Scan for the cell matching the given text and deliver its [X, Y] coordinate at center. 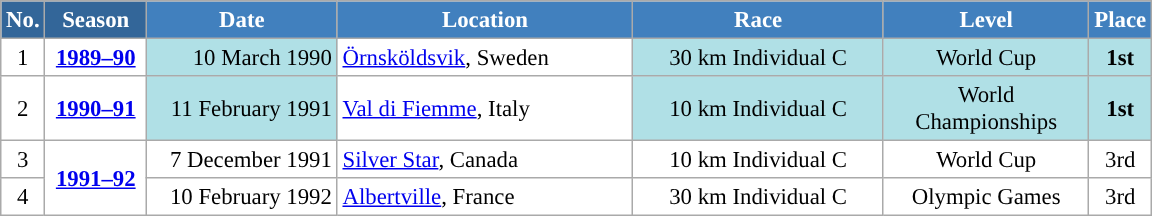
1989–90 [96, 58]
10 February 1992 [242, 197]
1991–92 [96, 178]
11 February 1991 [242, 108]
Date [242, 20]
Location [485, 20]
Olympic Games [986, 197]
4 [23, 197]
Örnsköldsvik, Sweden [485, 58]
Season [96, 20]
Albertville, France [485, 197]
Silver Star, Canada [485, 160]
No. [23, 20]
Val di Fiemme, Italy [485, 108]
2 [23, 108]
World Championships [986, 108]
Level [986, 20]
Place [1120, 20]
7 December 1991 [242, 160]
1 [23, 58]
Race [758, 20]
10 March 1990 [242, 58]
3 [23, 160]
1990–91 [96, 108]
